Provide the (X, Y) coordinate of the cell's center where the given text is located.  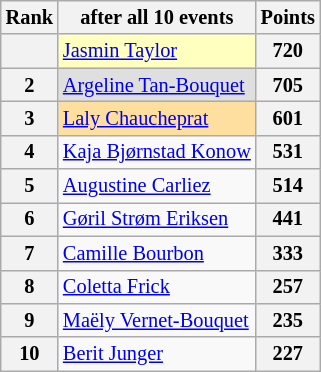
Camille Bourbon (157, 253)
4 (30, 152)
Points (288, 17)
Berit Junger (157, 354)
Maëly Vernet-Bouquet (157, 320)
Laly Chaucheprat (157, 118)
Coletta Frick (157, 287)
705 (288, 85)
531 (288, 152)
514 (288, 186)
235 (288, 320)
Rank (30, 17)
after all 10 events (157, 17)
333 (288, 253)
5 (30, 186)
Kaja Bjørnstad Konow (157, 152)
Jasmin Taylor (157, 51)
227 (288, 354)
10 (30, 354)
9 (30, 320)
Argeline Tan-Bouquet (157, 85)
7 (30, 253)
257 (288, 287)
441 (288, 219)
3 (30, 118)
8 (30, 287)
720 (288, 51)
Augustine Carliez (157, 186)
Gøril Strøm Eriksen (157, 219)
2 (30, 85)
6 (30, 219)
601 (288, 118)
